Extract the (X, Y) coordinate from the center of the cell holding the provided text.  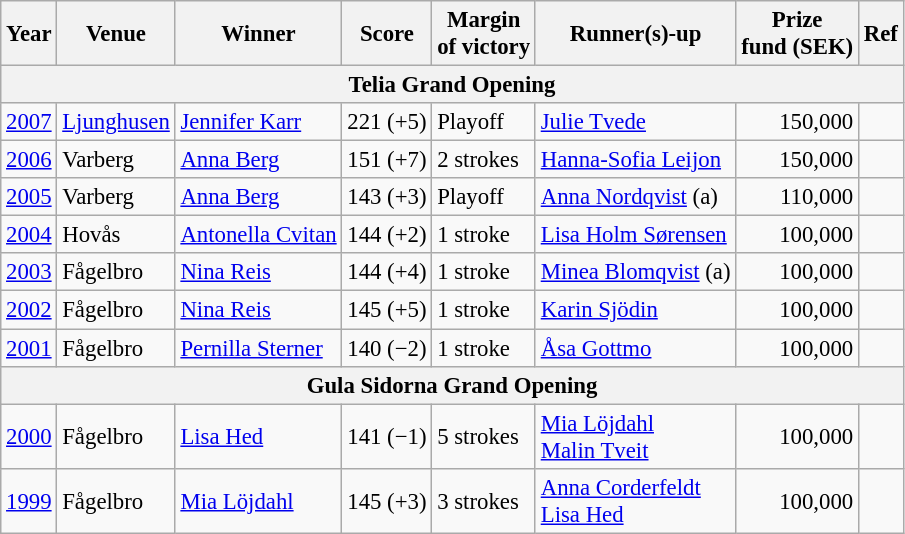
3 strokes (484, 500)
2005 (29, 197)
1999 (29, 500)
Lisa Hed (258, 436)
Julie Tvede (635, 122)
Winner (258, 34)
110,000 (798, 197)
Venue (116, 34)
Runner(s)-up (635, 34)
2 strokes (484, 160)
2006 (29, 160)
Minea Blomqvist (a) (635, 273)
145 (+3) (387, 500)
Antonella Cvitan (258, 235)
Gula Sidorna Grand Opening (452, 385)
Pernilla Sterner (258, 348)
2003 (29, 273)
141 (−1) (387, 436)
221 (+5) (387, 122)
Anna Corderfeldt Lisa Hed (635, 500)
Mia Löjdahl Malin Tveit (635, 436)
151 (+7) (387, 160)
Telia Grand Opening (452, 85)
Hanna-Sofia Leijon (635, 160)
2002 (29, 310)
Score (387, 34)
2001 (29, 348)
2007 (29, 122)
144 (+2) (387, 235)
Marginof victory (484, 34)
144 (+4) (387, 273)
Jennifer Karr (258, 122)
140 (−2) (387, 348)
Ljunghusen (116, 122)
2004 (29, 235)
Anna Nordqvist (a) (635, 197)
Year (29, 34)
Prizefund (SEK) (798, 34)
Karin Sjödin (635, 310)
Ref (880, 34)
5 strokes (484, 436)
2000 (29, 436)
Hovås (116, 235)
143 (+3) (387, 197)
Åsa Gottmo (635, 348)
145 (+5) (387, 310)
Mia Löjdahl (258, 500)
Lisa Holm Sørensen (635, 235)
